Extract the (x, y) coordinate from the center of the cell holding the provided text.  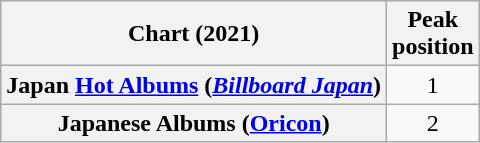
Peakposition (433, 34)
Japan Hot Albums (Billboard Japan) (194, 85)
1 (433, 85)
Chart (2021) (194, 34)
2 (433, 123)
Japanese Albums (Oricon) (194, 123)
